Locate the cell with the specified text and output its [x, y] center coordinate. 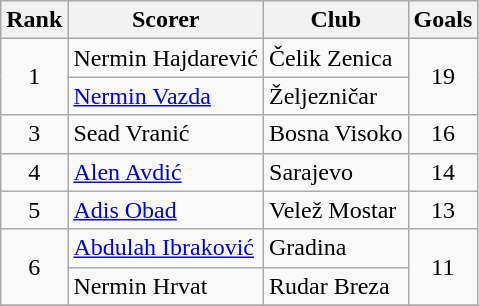
Scorer [166, 20]
Gradina [336, 248]
Club [336, 20]
Rank [34, 20]
Adis Obad [166, 210]
19 [443, 77]
3 [34, 134]
Sarajevo [336, 172]
11 [443, 267]
13 [443, 210]
Nermin Vazda [166, 96]
5 [34, 210]
1 [34, 77]
Nermin Hajdarević [166, 58]
Nermin Hrvat [166, 286]
Velež Mostar [336, 210]
Sead Vranić [166, 134]
16 [443, 134]
Bosna Visoko [336, 134]
Čelik Zenica [336, 58]
6 [34, 267]
Abdulah Ibraković [166, 248]
4 [34, 172]
Goals [443, 20]
14 [443, 172]
Alen Avdić [166, 172]
Željezničar [336, 96]
Rudar Breza [336, 286]
